Locate the cell with the specified text and output its [x, y] center coordinate. 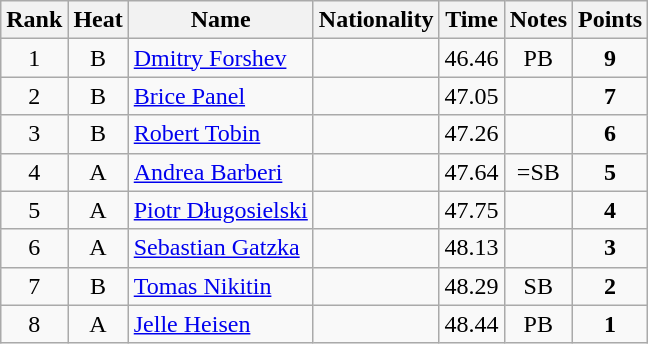
Jelle Heisen [220, 324]
Time [472, 20]
48.29 [472, 286]
Nationality [376, 20]
47.05 [472, 96]
Tomas Nikitin [220, 286]
Brice Panel [220, 96]
SB [538, 286]
Rank [34, 20]
46.46 [472, 58]
Dmitry Forshev [220, 58]
47.75 [472, 210]
9 [610, 58]
Heat [98, 20]
=SB [538, 172]
47.26 [472, 134]
Points [610, 20]
Robert Tobin [220, 134]
48.13 [472, 248]
Sebastian Gatzka [220, 248]
Notes [538, 20]
Piotr Długosielski [220, 210]
Name [220, 20]
8 [34, 324]
Andrea Barberi [220, 172]
48.44 [472, 324]
47.64 [472, 172]
